Output the [x, y] coordinate of the center of the cell containing the given text.  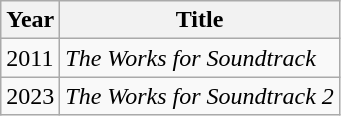
2011 [30, 58]
The Works for Soundtrack [200, 58]
The Works for Soundtrack 2 [200, 96]
Title [200, 20]
Year [30, 20]
2023 [30, 96]
